Determine the [X, Y] coordinate at the center of the cell enclosing the given text.  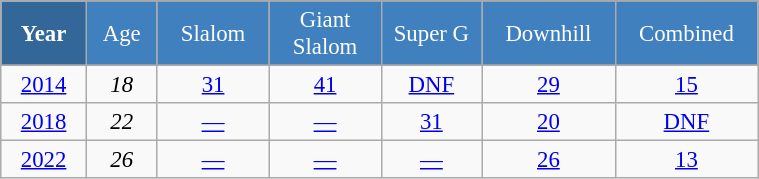
Downhill [549, 34]
Age [122, 34]
29 [549, 85]
22 [122, 122]
2018 [44, 122]
Combined [686, 34]
15 [686, 85]
2014 [44, 85]
Slalom [213, 34]
Super G [432, 34]
GiantSlalom [325, 34]
20 [549, 122]
2022 [44, 160]
13 [686, 160]
18 [122, 85]
41 [325, 85]
Year [44, 34]
